Pinpoint the cell where the given text exists, returning its [x, y] midpoint coordinate. 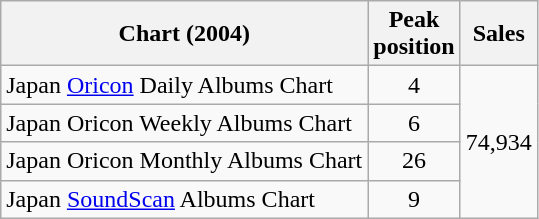
Japan SoundScan Albums Chart [184, 199]
Japan Oricon Weekly Albums Chart [184, 123]
6 [414, 123]
Chart (2004) [184, 34]
Peakposition [414, 34]
26 [414, 161]
Japan Oricon Monthly Albums Chart [184, 161]
9 [414, 199]
Sales [498, 34]
Japan Oricon Daily Albums Chart [184, 85]
74,934 [498, 142]
4 [414, 85]
